For the text-containing cell, return its midpoint in [X, Y] coordinate format. 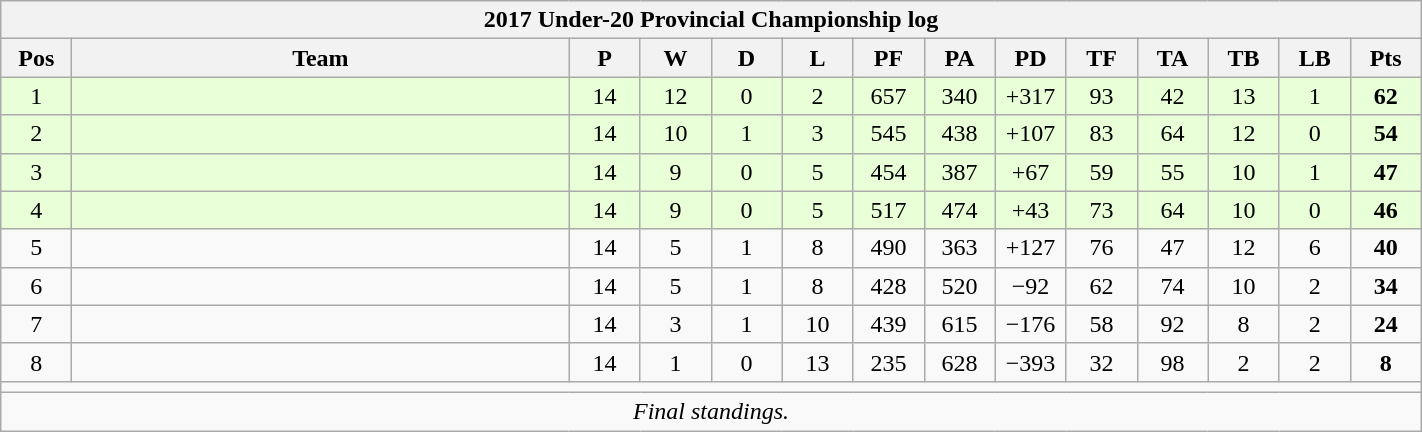
58 [1102, 324]
59 [1102, 172]
235 [888, 362]
TA [1172, 58]
545 [888, 134]
+107 [1030, 134]
520 [960, 286]
438 [960, 134]
Pos [36, 58]
46 [1386, 210]
42 [1172, 96]
−92 [1030, 286]
34 [1386, 286]
TF [1102, 58]
Team [320, 58]
P [604, 58]
340 [960, 96]
428 [888, 286]
83 [1102, 134]
92 [1172, 324]
+43 [1030, 210]
657 [888, 96]
PD [1030, 58]
363 [960, 248]
L [818, 58]
Final standings. [711, 411]
7 [36, 324]
PA [960, 58]
+317 [1030, 96]
Pts [1386, 58]
TB [1244, 58]
93 [1102, 96]
32 [1102, 362]
−176 [1030, 324]
73 [1102, 210]
454 [888, 172]
W [676, 58]
54 [1386, 134]
490 [888, 248]
40 [1386, 248]
−393 [1030, 362]
55 [1172, 172]
628 [960, 362]
387 [960, 172]
+127 [1030, 248]
24 [1386, 324]
+67 [1030, 172]
98 [1172, 362]
474 [960, 210]
2017 Under-20 Provincial Championship log [711, 20]
74 [1172, 286]
PF [888, 58]
D [746, 58]
615 [960, 324]
439 [888, 324]
76 [1102, 248]
517 [888, 210]
LB [1314, 58]
4 [36, 210]
